Pinpoint the cell where the given text exists, returning its (x, y) midpoint coordinate. 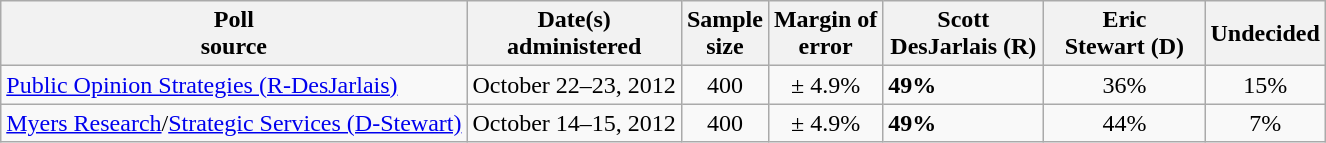
36% (1124, 85)
7% (1265, 123)
Pollsource (234, 34)
Margin oferror (825, 34)
Myers Research/Strategic Services (D-Stewart) (234, 123)
15% (1265, 85)
44% (1124, 123)
Samplesize (724, 34)
EricStewart (D) (1124, 34)
ScottDesJarlais (R) (964, 34)
Date(s)administered (574, 34)
October 22–23, 2012 (574, 85)
Undecided (1265, 34)
Public Opinion Strategies (R-DesJarlais) (234, 85)
October 14–15, 2012 (574, 123)
